From the cell containing the given text, extract its center point as [X, Y] coordinate. 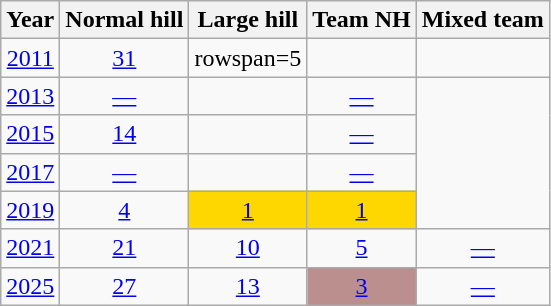
rowspan=5 [248, 58]
31 [124, 58]
Year [30, 20]
Mixed team [482, 20]
2011 [30, 58]
Team NH [362, 20]
2025 [30, 286]
2015 [30, 134]
14 [124, 134]
21 [124, 248]
2013 [30, 96]
2019 [30, 210]
Large hill [248, 20]
10 [248, 248]
2021 [30, 248]
5 [362, 248]
Normal hill [124, 20]
13 [248, 286]
2017 [30, 172]
4 [124, 210]
3 [362, 286]
27 [124, 286]
